Search for the cell housing the specified text and yield its [x, y] center coordinate. 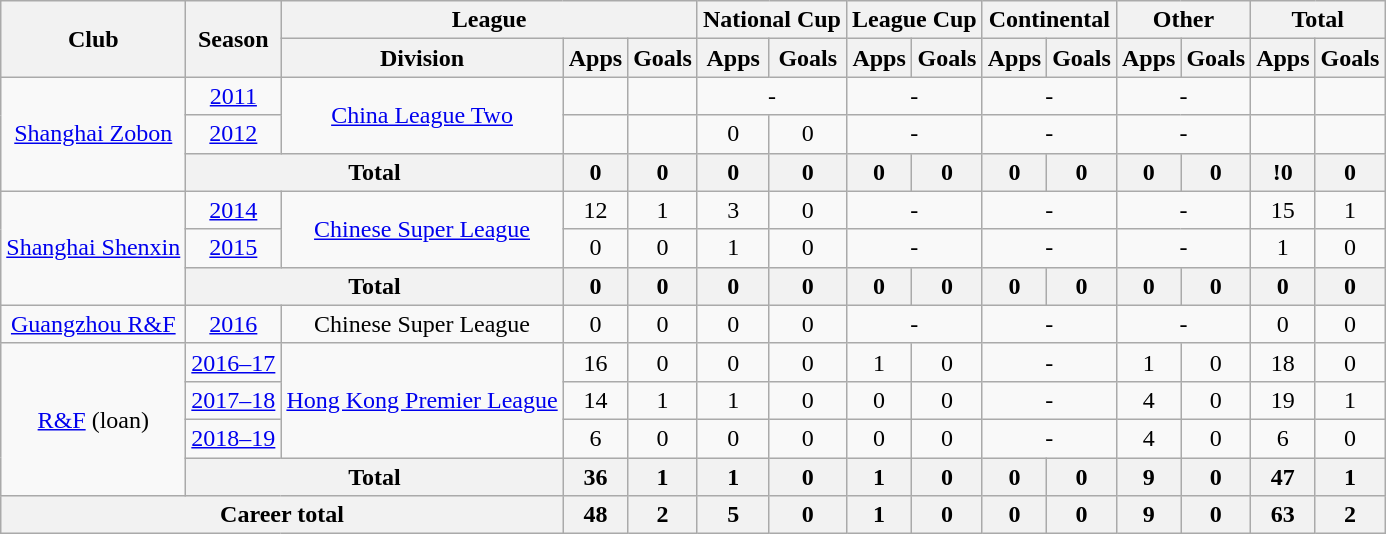
2015 [234, 248]
League [490, 20]
China League Two [422, 115]
!0 [1283, 172]
Other [1183, 20]
5 [733, 515]
2016–17 [234, 362]
36 [595, 477]
48 [595, 515]
Career total [282, 515]
Guangzhou R&F [94, 324]
Continental [1049, 20]
2017–18 [234, 400]
3 [733, 210]
16 [595, 362]
Season [234, 39]
2012 [234, 134]
2018–19 [234, 438]
63 [1283, 515]
18 [1283, 362]
2014 [234, 210]
15 [1283, 210]
National Cup [772, 20]
Shanghai Zobon [94, 134]
47 [1283, 477]
12 [595, 210]
Hong Kong Premier League [422, 400]
14 [595, 400]
2011 [234, 96]
19 [1283, 400]
League Cup [914, 20]
2016 [234, 324]
Club [94, 39]
Division [422, 58]
Shanghai Shenxin [94, 248]
R&F (loan) [94, 419]
